Return (X, Y) of the center of cell containing provided text 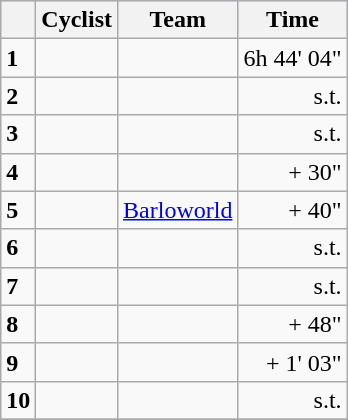
+ 1' 03" (292, 362)
Time (292, 20)
6 (18, 248)
Team (178, 20)
Cyclist (77, 20)
4 (18, 172)
3 (18, 134)
6h 44' 04" (292, 58)
+ 48" (292, 324)
8 (18, 324)
+ 40" (292, 210)
1 (18, 58)
7 (18, 286)
5 (18, 210)
10 (18, 400)
Barloworld (178, 210)
+ 30" (292, 172)
9 (18, 362)
2 (18, 96)
